Determine the (X, Y) coordinate at the center of the cell enclosing the given text.  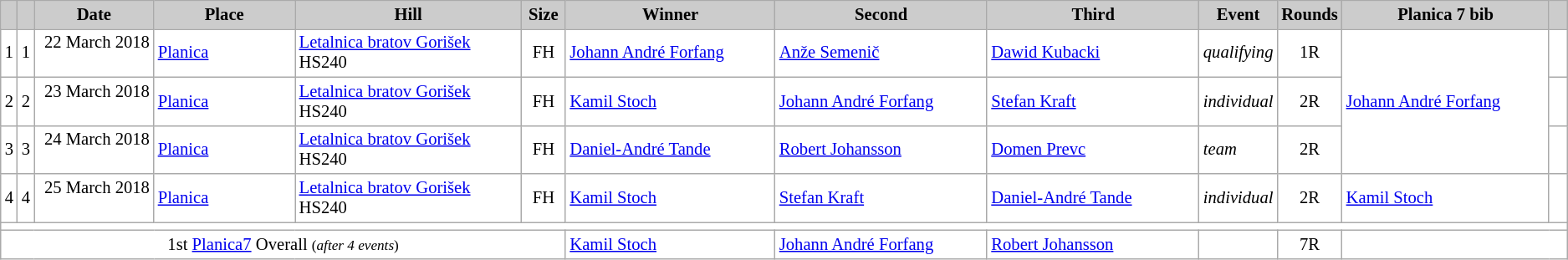
Event (1238, 14)
Date (94, 14)
qualifying (1238, 53)
1st Planica7 Overall (after 4 events) (283, 244)
23 March 2018 (94, 101)
Domen Prevc (1093, 150)
Hill (408, 14)
Third (1093, 14)
25 March 2018 (94, 198)
Winner (670, 14)
Dawid Kubacki (1093, 53)
Place (224, 14)
Size (544, 14)
Rounds (1310, 14)
Anže Semenič (881, 53)
7R (1310, 244)
team (1238, 150)
1R (1310, 53)
Planica 7 bib (1446, 14)
22 March 2018 (94, 53)
Second (881, 14)
24 March 2018 (94, 150)
